Determine the [X, Y] coordinate at the center of the cell enclosing the given text.  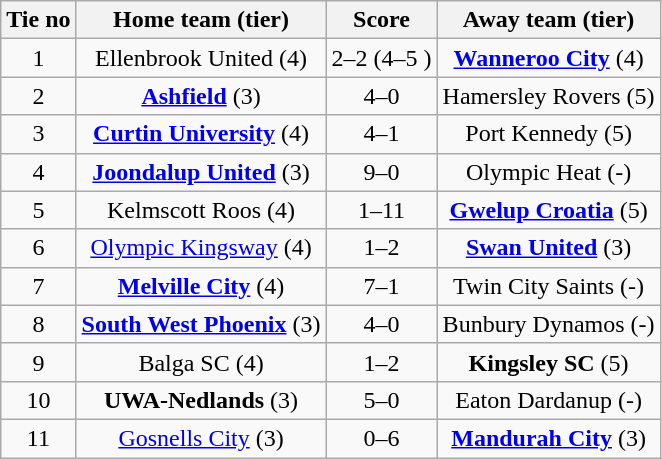
10 [38, 400]
Port Kennedy (5) [548, 134]
Gwelup Croatia (5) [548, 210]
9 [38, 362]
Balga SC (4) [201, 362]
Home team (tier) [201, 20]
Joondalup United (3) [201, 172]
Olympic Heat (-) [548, 172]
Kingsley SC (5) [548, 362]
5 [38, 210]
3 [38, 134]
7–1 [382, 286]
0–6 [382, 438]
Mandurah City (3) [548, 438]
2 [38, 96]
Hamersley Rovers (5) [548, 96]
Away team (tier) [548, 20]
Gosnells City (3) [201, 438]
Melville City (4) [201, 286]
Wanneroo City (4) [548, 58]
Tie no [38, 20]
8 [38, 324]
Bunbury Dynamos (-) [548, 324]
1 [38, 58]
UWA-Nedlands (3) [201, 400]
1–11 [382, 210]
Kelmscott Roos (4) [201, 210]
4 [38, 172]
South West Phoenix (3) [201, 324]
Ellenbrook United (4) [201, 58]
Curtin University (4) [201, 134]
6 [38, 248]
Twin City Saints (-) [548, 286]
Score [382, 20]
4–1 [382, 134]
Eaton Dardanup (-) [548, 400]
Olympic Kingsway (4) [201, 248]
7 [38, 286]
2–2 (4–5 ) [382, 58]
9–0 [382, 172]
5–0 [382, 400]
Swan United (3) [548, 248]
11 [38, 438]
Ashfield (3) [201, 96]
